Pinpoint the cell where the given text exists, returning its [X, Y] midpoint coordinate. 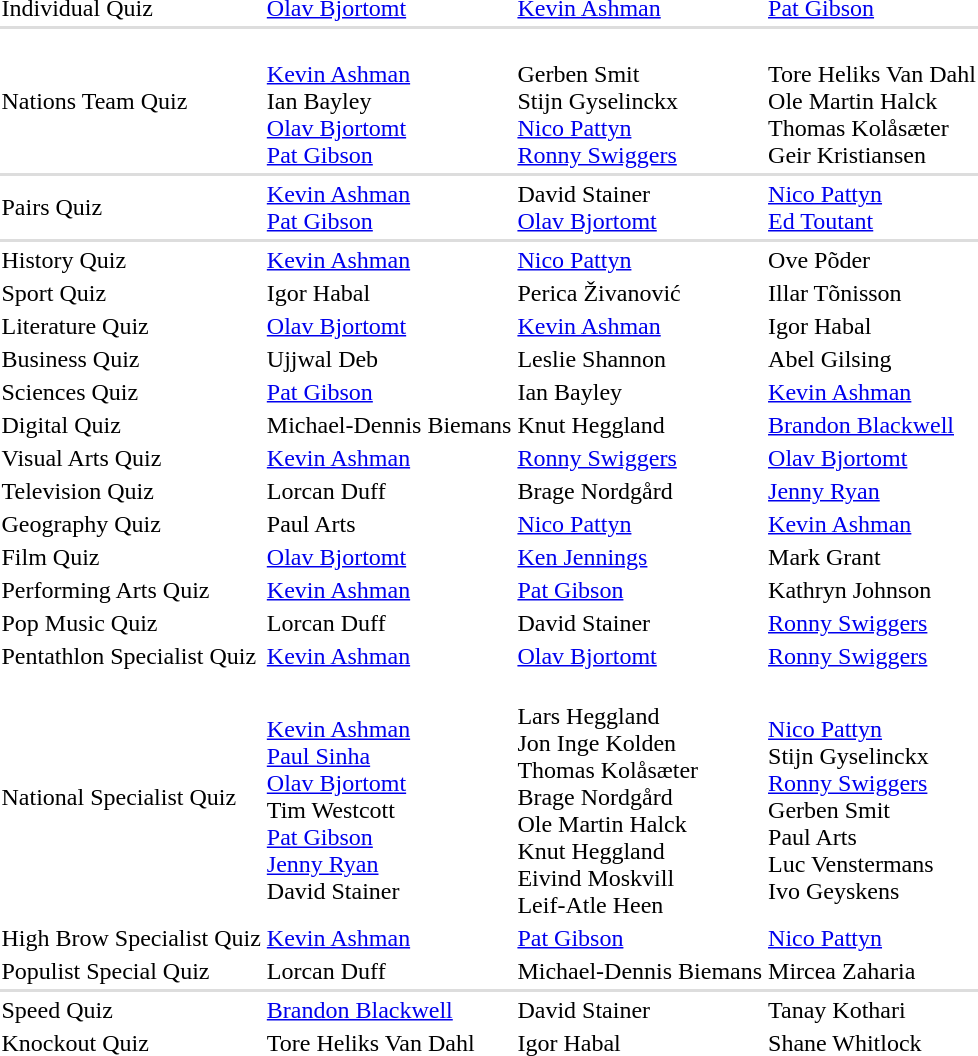
Mark Grant [872, 557]
Mircea Zaharia [872, 971]
Nico Pattyn Ed Toutant [872, 208]
Film Quiz [131, 557]
Lars HegglandJon Inge KoldenThomas KolåsæterBrage NordgårdOle Martin HalckKnut HegglandEivind MoskvillLeif-Atle Heen [640, 797]
Abel Gilsing [872, 359]
Ove Põder [872, 260]
Perica Živanović [640, 293]
Ujjwal Deb [389, 359]
Gerben SmitStijn GyselinckxNico PattynRonny Swiggers [640, 101]
Pairs Quiz [131, 208]
Kathryn Johnson [872, 590]
Sciences Quiz [131, 392]
Knut Heggland [640, 425]
Performing Arts Quiz [131, 590]
Nations Team Quiz [131, 101]
Sport Quiz [131, 293]
Tore Heliks Van DahlOle Martin HalckThomas KolåsæterGeir Kristiansen [872, 101]
Business Quiz [131, 359]
High Brow Specialist Quiz [131, 938]
Paul Arts [389, 524]
Speed Quiz [131, 1010]
Visual Arts Quiz [131, 458]
History Quiz [131, 260]
David Stainer Olav Bjortomt [640, 208]
Digital Quiz [131, 425]
Kevin AshmanIan BayleyOlav BjortomtPat Gibson [389, 101]
Pentathlon Specialist Quiz [131, 656]
Television Quiz [131, 491]
Ken Jennings [640, 557]
Brage Nordgård [640, 491]
Pop Music Quiz [131, 623]
Kevin Ashman Pat Gibson [389, 208]
Illar Tõnisson [872, 293]
Nico PattynStijn GyselinckxRonny SwiggersGerben SmitPaul ArtsLuc VenstermansIvo Geyskens [872, 797]
Geography Quiz [131, 524]
Kevin AshmanPaul Sinha Olav BjortomtTim WestcottPat GibsonJenny RyanDavid Stainer [389, 797]
Ian Bayley [640, 392]
Populist Special Quiz [131, 971]
Literature Quiz [131, 326]
National Specialist Quiz [131, 797]
Tanay Kothari [872, 1010]
Jenny Ryan [872, 491]
Leslie Shannon [640, 359]
